Scan for the cell matching the given text and deliver its (x, y) coordinate at center. 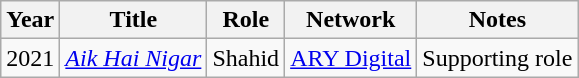
2021 (30, 58)
Aik Hai Nigar (134, 58)
Shahid (246, 58)
Supporting role (498, 58)
Title (134, 20)
Notes (498, 20)
Year (30, 20)
Network (351, 20)
ARY Digital (351, 58)
Role (246, 20)
